Capture the cell that displays the provided text and extract its (x, y) central coordinate. 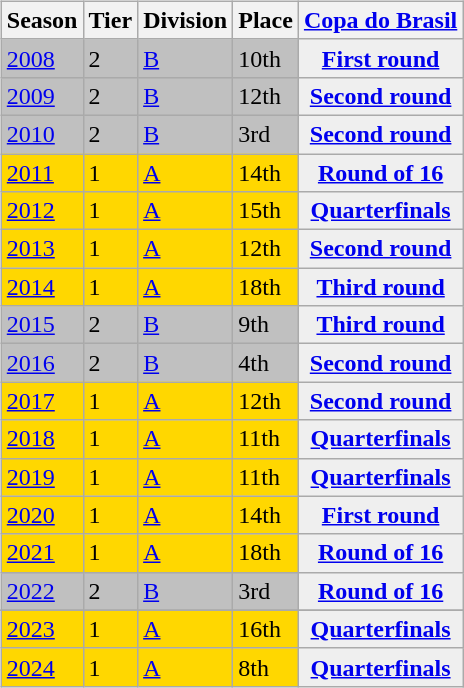
Tier (110, 20)
10th (266, 58)
15th (266, 211)
2018 (42, 439)
2014 (42, 287)
2016 (42, 363)
2019 (42, 477)
2024 (42, 667)
2013 (42, 249)
2009 (42, 96)
Place (266, 20)
Division (186, 20)
16th (266, 629)
2011 (42, 173)
Season (42, 20)
2012 (42, 211)
Copa do Brasil (380, 20)
2022 (42, 591)
2010 (42, 134)
4th (266, 363)
2017 (42, 401)
2015 (42, 325)
2020 (42, 515)
2021 (42, 553)
2023 (42, 629)
8th (266, 667)
9th (266, 325)
2008 (42, 58)
